Detect which cell encompasses the target text, then output its (x, y) center coordinate. 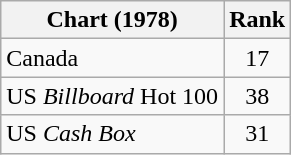
US Cash Box (112, 134)
Canada (112, 58)
17 (258, 58)
38 (258, 96)
31 (258, 134)
Rank (258, 20)
US Billboard Hot 100 (112, 96)
Chart (1978) (112, 20)
